Provide the [X, Y] coordinate of the cell's center where the given text is located.  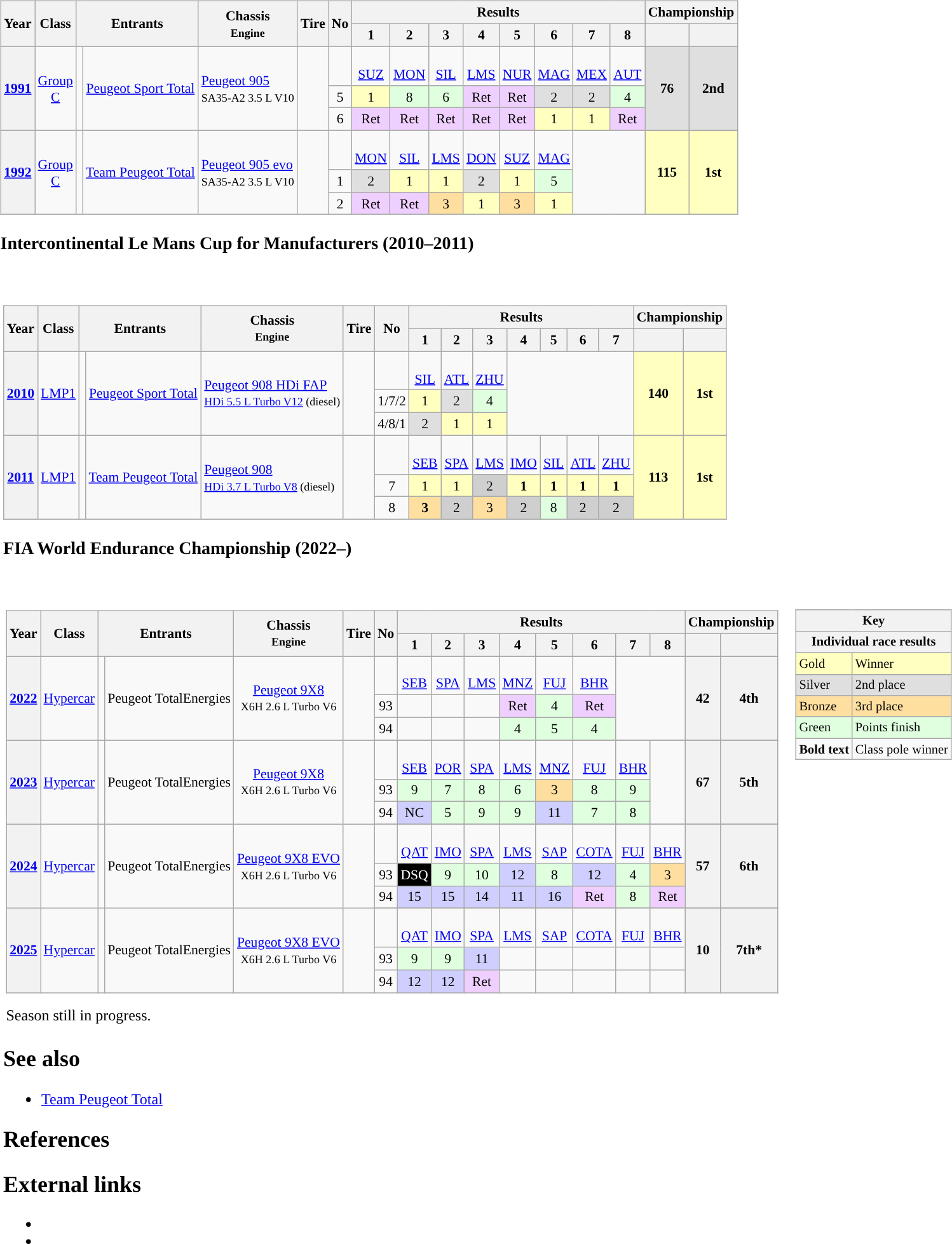
Peugeot 908 HDi FAPHDi 5.5 L Turbo V12 (diesel) [272, 393]
POR [448, 760]
14 [482, 897]
57 [703, 866]
1991 [18, 88]
Key [874, 621]
NC [414, 813]
7th* [749, 950]
Class pole winner [902, 749]
2024 [23, 866]
67 [703, 782]
2010 [20, 393]
2023 [23, 782]
140 [658, 393]
2011 [20, 477]
1/7/2 [391, 402]
2nd place [902, 685]
4/8/1 [391, 424]
Gold [824, 663]
AUT [627, 66]
Silver [824, 685]
115 [667, 172]
2nd [713, 88]
5th [749, 782]
76 [667, 88]
1992 [18, 172]
DON [482, 150]
MEX [592, 66]
NUR [517, 66]
2025 [23, 950]
Winner [902, 663]
Green [824, 727]
3rd place [902, 707]
6th [749, 866]
Bronze [824, 707]
Peugeot 905SA35-A2 3.5 L V10 [248, 88]
DSQ [414, 874]
2022 [23, 698]
Peugeot 905 evoSA35-A2 3.5 L V10 [248, 172]
4th [749, 698]
Bold text [824, 749]
113 [658, 477]
Points finish [902, 727]
42 [703, 698]
16 [554, 897]
Peugeot 908HDi 3.7 L Turbo V8 (diesel) [272, 477]
Individual race results [874, 642]
